Extract the (x, y) coordinate from the center of the cell holding the provided text.  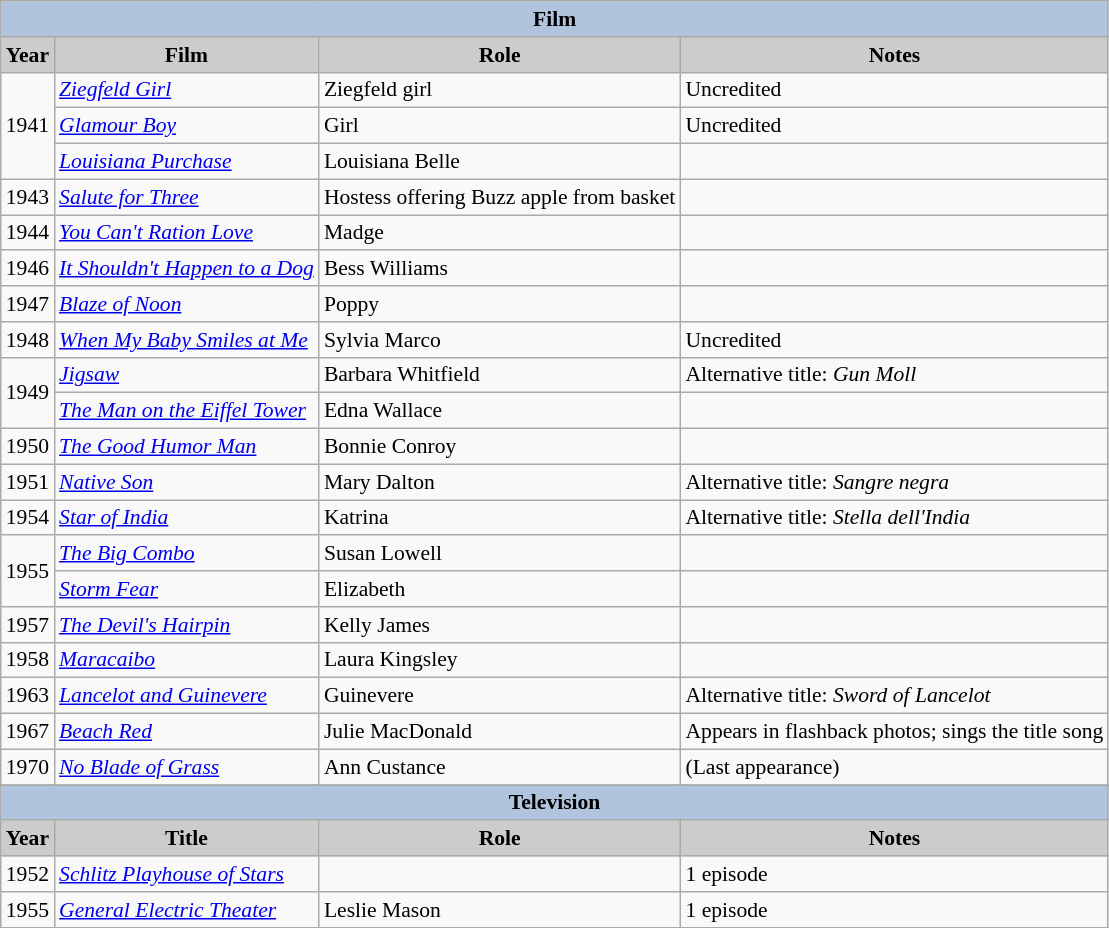
Elizabeth (500, 589)
Sylvia Marco (500, 340)
1963 (28, 696)
Girl (500, 126)
1947 (28, 304)
Star of India (186, 518)
Ann Custance (500, 767)
Lancelot and Guinevere (186, 696)
1948 (28, 340)
It Shouldn't Happen to a Dog (186, 269)
1944 (28, 233)
General Electric Theater (186, 910)
Beach Red (186, 732)
Katrina (500, 518)
1957 (28, 625)
Alternative title: Gun Moll (894, 375)
Alternative title: Stella dell'India (894, 518)
When My Baby Smiles at Me (186, 340)
Poppy (500, 304)
1941 (28, 126)
Television (555, 803)
1943 (28, 197)
The Good Humor Man (186, 447)
(Last appearance) (894, 767)
Hostess offering Buzz apple from basket (500, 197)
Kelly James (500, 625)
1952 (28, 874)
Madge (500, 233)
1967 (28, 732)
The Devil's Hairpin (186, 625)
1949 (28, 392)
Appears in flashback photos; sings the title song (894, 732)
1954 (28, 518)
Edna Wallace (500, 411)
Laura Kingsley (500, 660)
Storm Fear (186, 589)
1951 (28, 482)
The Big Combo (186, 554)
Native Son (186, 482)
Alternative title: Sangre negra (894, 482)
You Can't Ration Love (186, 233)
Mary Dalton (500, 482)
Maracaibo (186, 660)
Leslie Mason (500, 910)
Glamour Boy (186, 126)
Barbara Whitfield (500, 375)
Schlitz Playhouse of Stars (186, 874)
1950 (28, 447)
Julie MacDonald (500, 732)
Jigsaw (186, 375)
The Man on the Eiffel Tower (186, 411)
Louisiana Belle (500, 162)
Susan Lowell (500, 554)
Bonnie Conroy (500, 447)
Ziegfeld Girl (186, 90)
1958 (28, 660)
No Blade of Grass (186, 767)
1946 (28, 269)
Bess Williams (500, 269)
Ziegfeld girl (500, 90)
Louisiana Purchase (186, 162)
Salute for Three (186, 197)
Alternative title: Sword of Lancelot (894, 696)
Guinevere (500, 696)
Title (186, 839)
1970 (28, 767)
Blaze of Noon (186, 304)
